Identify which cell holds the provided text, then report its (x, y) central coordinate. 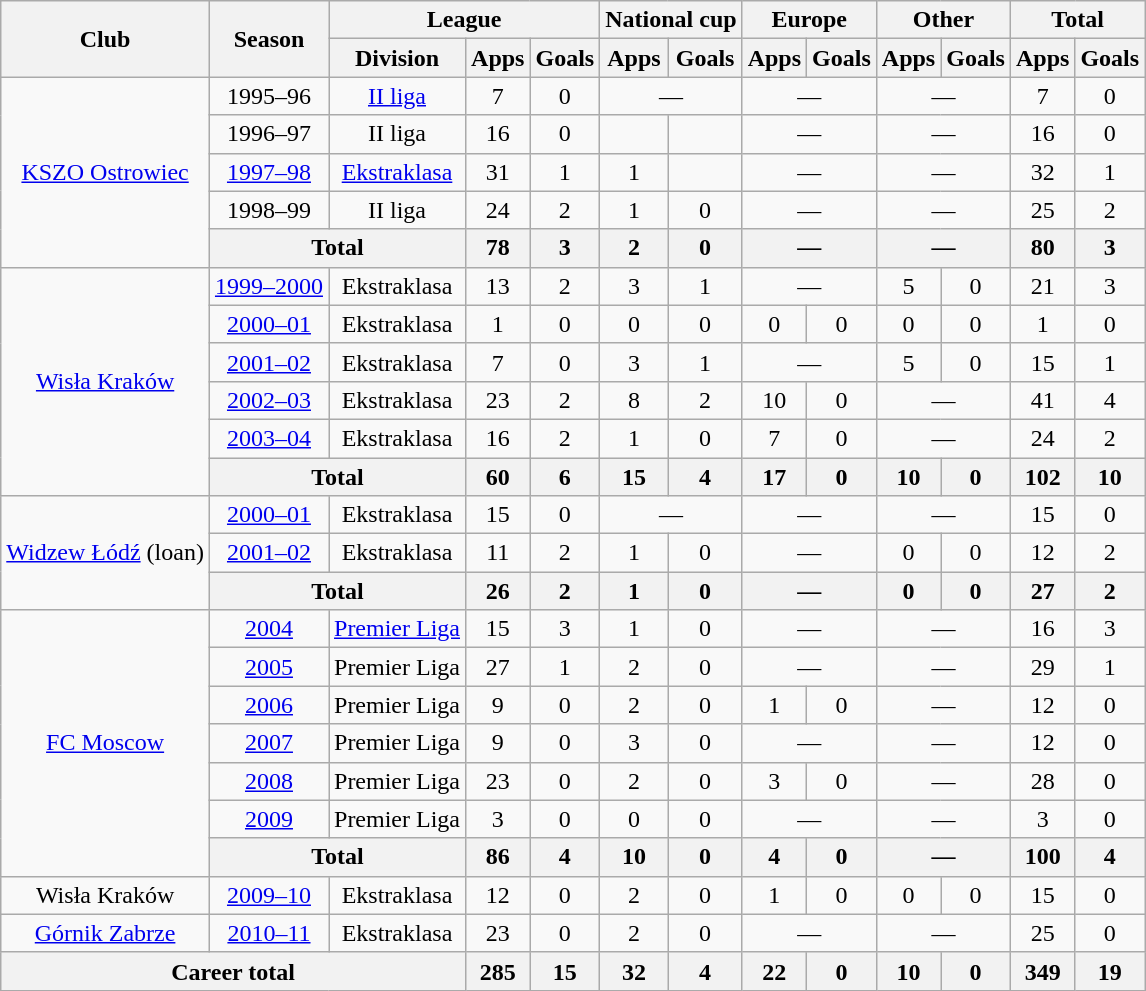
2006 (268, 705)
102 (1042, 477)
2009–10 (268, 895)
League (464, 20)
Widzew Łódź (loan) (106, 553)
Division (396, 58)
KSZO Ostrowiec (106, 172)
2007 (268, 743)
26 (498, 591)
31 (498, 172)
1996–97 (268, 134)
21 (1042, 286)
Górnik Zabrze (106, 933)
Club (106, 39)
2010–11 (268, 933)
Europe (809, 20)
2002–03 (268, 400)
78 (498, 248)
Season (268, 39)
28 (1042, 781)
17 (774, 477)
349 (1042, 971)
13 (498, 286)
19 (1110, 971)
Other (943, 20)
2004 (268, 629)
80 (1042, 248)
2003–04 (268, 438)
Career total (234, 971)
FC Moscow (106, 743)
1999–2000 (268, 286)
2008 (268, 781)
285 (498, 971)
National cup (671, 20)
1997–98 (268, 172)
22 (774, 971)
60 (498, 477)
1998–99 (268, 210)
6 (565, 477)
100 (1042, 857)
29 (1042, 667)
1995–96 (268, 96)
8 (634, 400)
41 (1042, 400)
2009 (268, 819)
11 (498, 553)
86 (498, 857)
2005 (268, 667)
